Output the [x, y] coordinate of the center of the cell containing the given text.  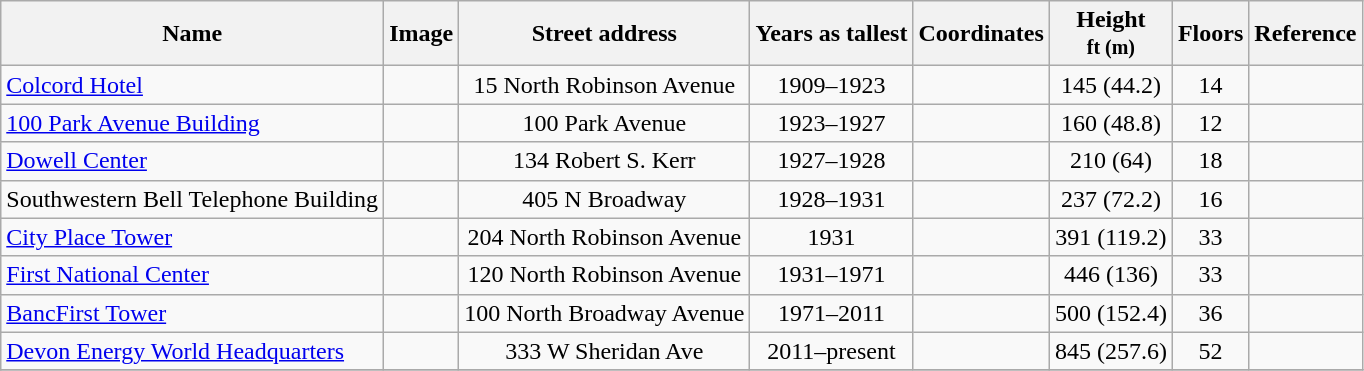
Years as tallest [832, 34]
100 Park Avenue [604, 123]
Image [422, 34]
Coordinates [981, 34]
100 North Broadway Avenue [604, 313]
36 [1210, 313]
Devon Energy World Headquarters [192, 351]
1971–2011 [832, 313]
160 (48.8) [1110, 123]
446 (136) [1110, 275]
City Place Tower [192, 237]
Southwestern Bell Telephone Building [192, 199]
1923–1927 [832, 123]
500 (152.4) [1110, 313]
14 [1210, 85]
12 [1210, 123]
1928–1931 [832, 199]
15 North Robinson Avenue [604, 85]
Name [192, 34]
210 (64) [1110, 161]
845 (257.6) [1110, 351]
16 [1210, 199]
145 (44.2) [1110, 85]
52 [1210, 351]
BancFirst Tower [192, 313]
18 [1210, 161]
Reference [1306, 34]
237 (72.2) [1110, 199]
204 North Robinson Avenue [604, 237]
2011–present [832, 351]
405 N Broadway [604, 199]
Street address [604, 34]
100 Park Avenue Building [192, 123]
Colcord Hotel [192, 85]
Dowell Center [192, 161]
333 W Sheridan Ave [604, 351]
Heightft (m) [1110, 34]
1927–1928 [832, 161]
Floors [1210, 34]
First National Center [192, 275]
134 Robert S. Kerr [604, 161]
120 North Robinson Avenue [604, 275]
1931 [832, 237]
1931–1971 [832, 275]
391 (119.2) [1110, 237]
1909–1923 [832, 85]
